For the text-containing cell, return its midpoint in [x, y] coordinate format. 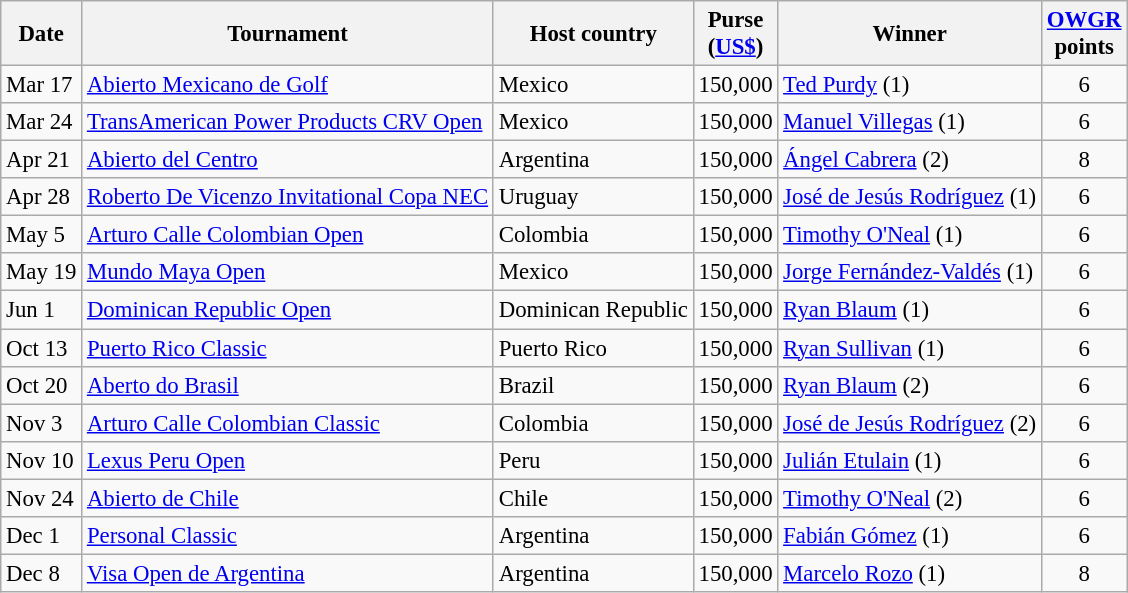
Aberto do Brasil [288, 385]
Oct 20 [42, 385]
Arturo Calle Colombian Open [288, 235]
Apr 21 [42, 160]
Winner [910, 34]
Abierto del Centro [288, 160]
Mar 17 [42, 85]
Fabián Gómez (1) [910, 536]
Puerto Rico Classic [288, 348]
Nov 3 [42, 423]
OWGRpoints [1084, 34]
Nov 24 [42, 498]
Manuel Villegas (1) [910, 122]
Apr 28 [42, 197]
Abierto de Chile [288, 498]
Uruguay [593, 197]
Abierto Mexicano de Golf [288, 85]
Ryan Blaum (2) [910, 385]
Julián Etulain (1) [910, 460]
Visa Open de Argentina [288, 573]
TransAmerican Power Products CRV Open [288, 122]
Dec 8 [42, 573]
Lexus Peru Open [288, 460]
José de Jesús Rodríguez (1) [910, 197]
Chile [593, 498]
Ryan Blaum (1) [910, 310]
Ted Purdy (1) [910, 85]
Dec 1 [42, 536]
Marcelo Rozo (1) [910, 573]
Ryan Sullivan (1) [910, 348]
Nov 10 [42, 460]
Tournament [288, 34]
Oct 13 [42, 348]
Timothy O'Neal (1) [910, 235]
Mundo Maya Open [288, 273]
Dominican Republic [593, 310]
Personal Classic [288, 536]
May 5 [42, 235]
Brazil [593, 385]
Jun 1 [42, 310]
Arturo Calle Colombian Classic [288, 423]
Jorge Fernández-Valdés (1) [910, 273]
Host country [593, 34]
May 19 [42, 273]
José de Jesús Rodríguez (2) [910, 423]
Purse(US$) [736, 34]
Ángel Cabrera (2) [910, 160]
Peru [593, 460]
Date [42, 34]
Dominican Republic Open [288, 310]
Timothy O'Neal (2) [910, 498]
Roberto De Vicenzo Invitational Copa NEC [288, 197]
Puerto Rico [593, 348]
Mar 24 [42, 122]
